Extract the [X, Y] coordinate from the center of the cell holding the provided text.  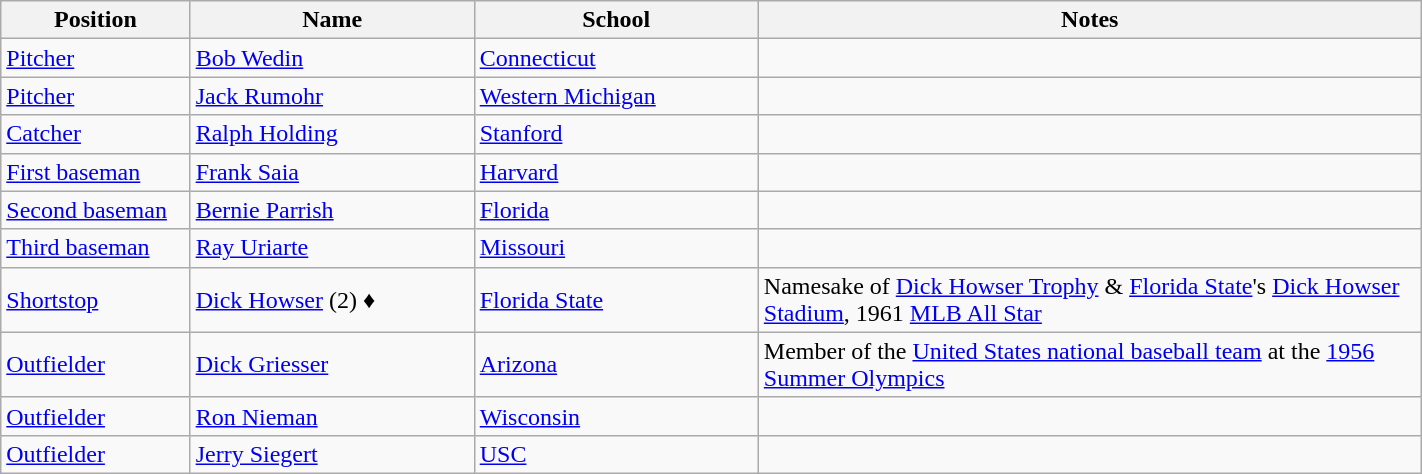
Catcher [96, 134]
Wisconsin [616, 416]
Ron Nieman [332, 416]
First baseman [96, 172]
Florida [616, 210]
Jerry Siegert [332, 454]
Second baseman [96, 210]
Missouri [616, 248]
Bernie Parrish [332, 210]
Member of the United States national baseball team at the 1956 Summer Olympics [1090, 364]
Bob Wedin [332, 58]
Ralph Holding [332, 134]
Ray Uriarte [332, 248]
Shortstop [96, 300]
Notes [1090, 20]
Western Michigan [616, 96]
Jack Rumohr [332, 96]
School [616, 20]
Arizona [616, 364]
USC [616, 454]
Namesake of Dick Howser Trophy & Florida State's Dick Howser Stadium, 1961 MLB All Star [1090, 300]
Dick Griesser [332, 364]
Connecticut [616, 58]
Dick Howser (2) ♦ [332, 300]
Frank Saia [332, 172]
Name [332, 20]
Florida State [616, 300]
Stanford [616, 134]
Third baseman [96, 248]
Position [96, 20]
Harvard [616, 172]
